From the cell containing the given text, extract its center point as [X, Y] coordinate. 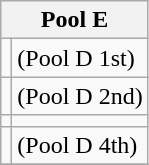
(Pool D 4th) [80, 145]
(Pool D 1st) [80, 58]
Pool E [74, 20]
(Pool D 2nd) [80, 96]
